Identify which cell holds the provided text, then report its [X, Y] central coordinate. 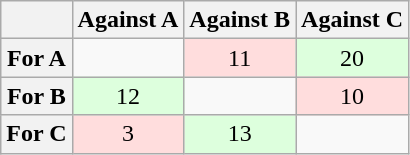
3 [128, 134]
11 [240, 58]
12 [128, 96]
For A [36, 58]
Against C [352, 20]
Against B [240, 20]
13 [240, 134]
10 [352, 96]
Against A [128, 20]
20 [352, 58]
For B [36, 96]
For C [36, 134]
